Search for the cell housing the specified text and yield its [X, Y] center coordinate. 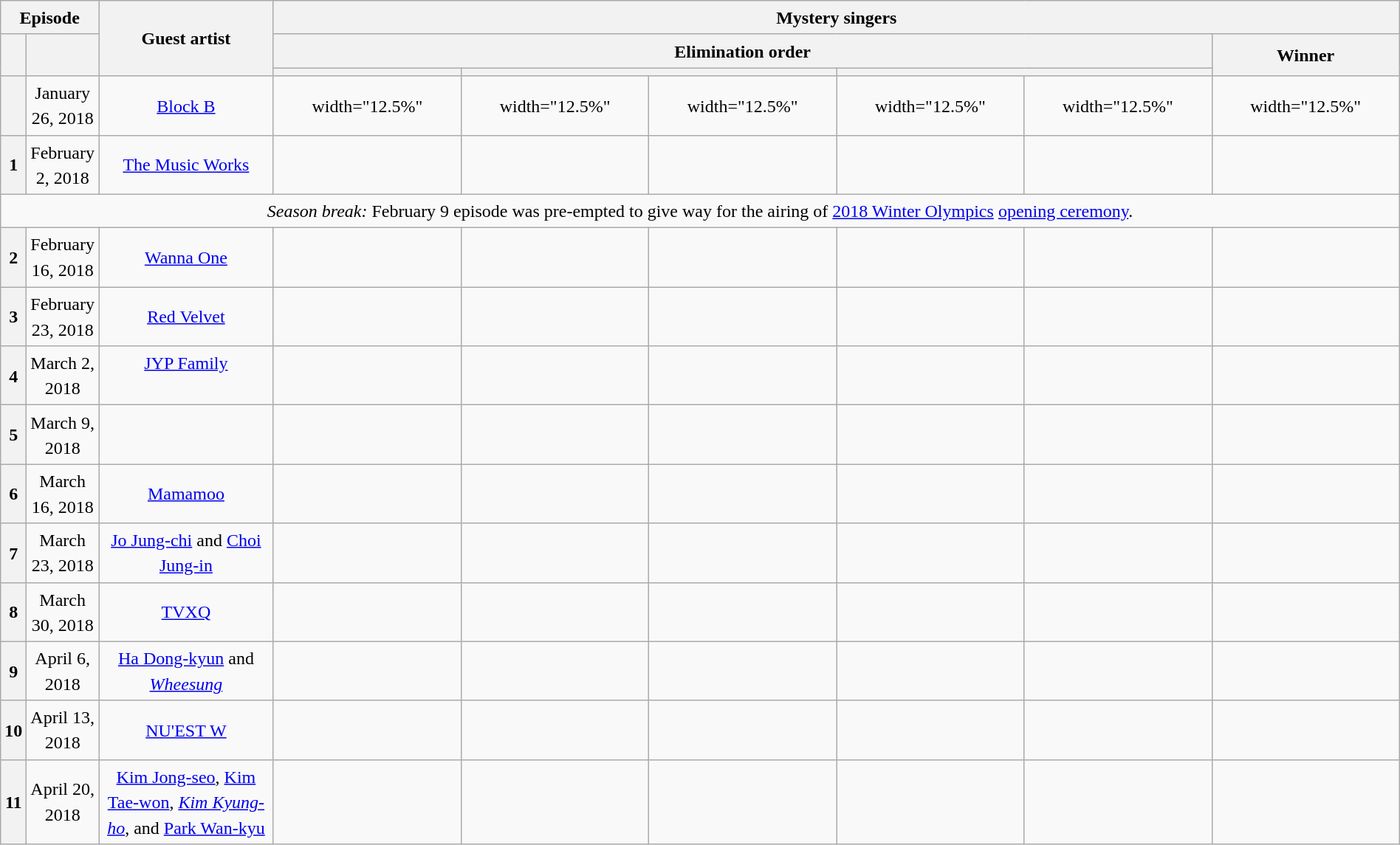
Mystery singers [836, 18]
Mamamoo [186, 494]
Season break: February 9 episode was pre-empted to give way for the airing of 2018 Winter Olympics opening ceremony. [700, 211]
Episode [50, 18]
9 [13, 671]
4 [13, 376]
6 [13, 494]
March 16, 2018 [63, 494]
10 [13, 730]
February 2, 2018 [63, 165]
January 26, 2018 [63, 106]
March 9, 2018 [63, 435]
11 [13, 801]
TVXQ [186, 612]
Ha Dong-kyun and Wheesung [186, 671]
Block B [186, 106]
JYP Family [186, 376]
April 20, 2018 [63, 801]
NU'EST W [186, 730]
Winner [1305, 55]
Jo Jung-chi and Choi Jung-in [186, 553]
3 [13, 317]
Wanna One [186, 258]
February 23, 2018 [63, 317]
1 [13, 165]
March 30, 2018 [63, 612]
2 [13, 258]
March 2, 2018 [63, 376]
April 13, 2018 [63, 730]
March 23, 2018 [63, 553]
February 16, 2018 [63, 258]
Red Velvet [186, 317]
8 [13, 612]
Guest artist [186, 38]
April 6, 2018 [63, 671]
Elimination order [743, 51]
The Music Works [186, 165]
Kim Jong-seo, Kim Tae-won, Kim Kyung-ho, and Park Wan-kyu [186, 801]
5 [13, 435]
7 [13, 553]
